Output the [x, y] coordinate of the center of the cell containing the given text.  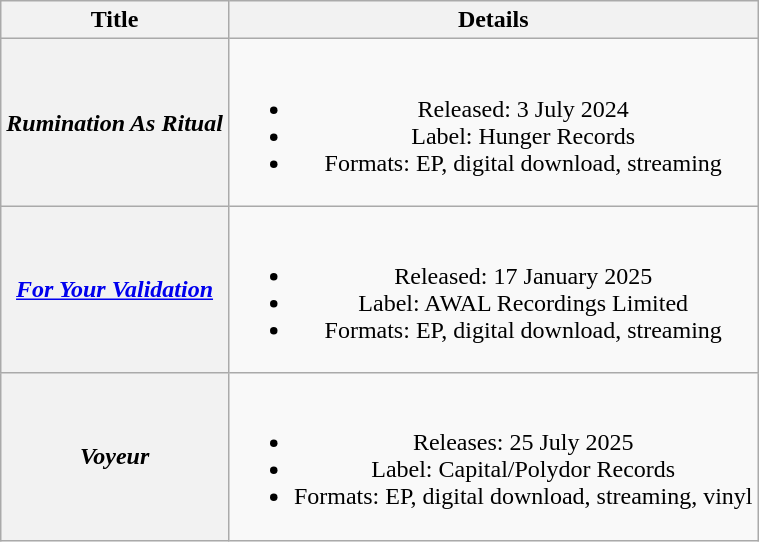
Voyeur [115, 456]
Title [115, 20]
Rumination As Ritual [115, 122]
Released: 17 January 2025Label: AWAL Recordings LimitedFormats: EP, digital download, streaming [493, 290]
Releases: 25 July 2025Label: Capital/Polydor RecordsFormats: EP, digital download, streaming, vinyl [493, 456]
Released: 3 July 2024Label: Hunger RecordsFormats: EP, digital download, streaming [493, 122]
For Your Validation [115, 290]
Details [493, 20]
